Scan for the cell matching the given text and deliver its [x, y] coordinate at center. 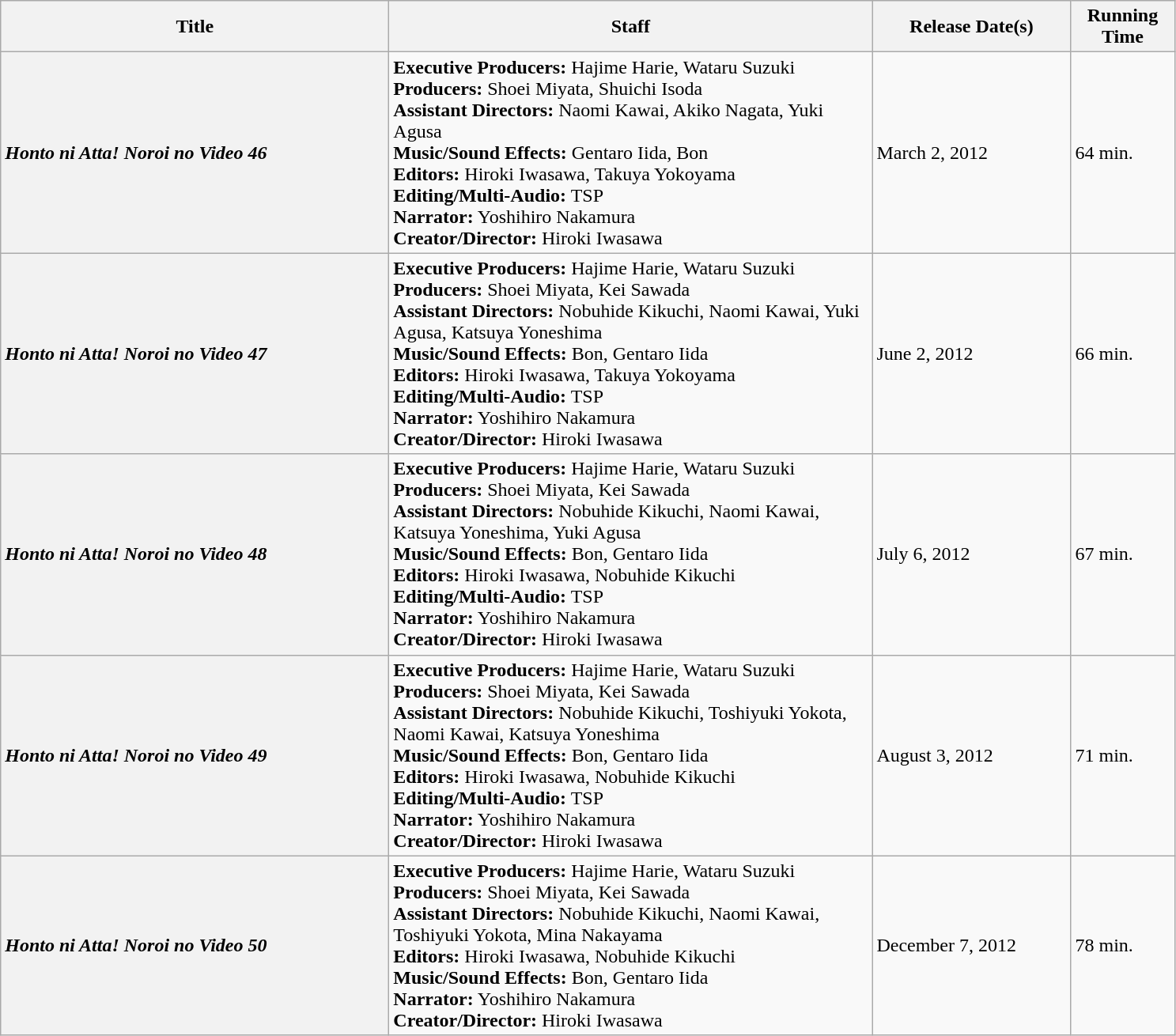
64 min. [1123, 153]
78 min. [1123, 946]
67 min. [1123, 554]
August 3, 2012 [971, 755]
66 min. [1123, 354]
June 2, 2012 [971, 354]
Honto ni Atta! Noroi no Video 47 [195, 354]
July 6, 2012 [971, 554]
Release Date(s) [971, 27]
Staff [631, 27]
December 7, 2012 [971, 946]
Honto ni Atta! Noroi no Video 46 [195, 153]
March 2, 2012 [971, 153]
Title [195, 27]
Running Time [1123, 27]
Honto ni Atta! Noroi no Video 48 [195, 554]
71 min. [1123, 755]
Honto ni Atta! Noroi no Video 49 [195, 755]
Honto ni Atta! Noroi no Video 50 [195, 946]
